Output the [x, y] coordinate of the center of the cell containing the given text.  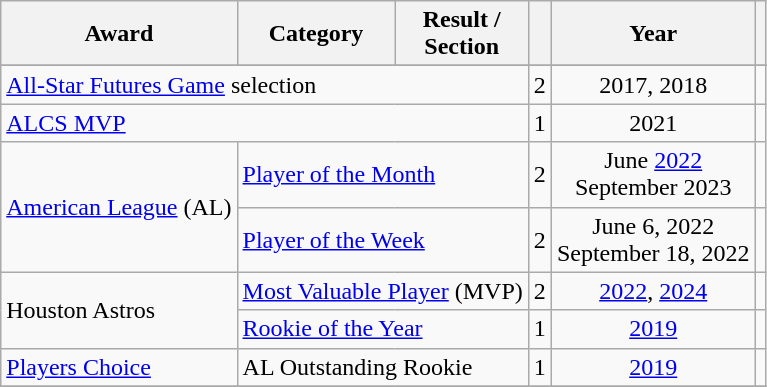
Player of the Week [382, 240]
2017, 2018 [653, 85]
Category [316, 34]
Players Choice [119, 367]
All-Star Futures Game selection [265, 85]
2022, 2024 [653, 291]
AL Outstanding Rookie [382, 367]
June 6, 2022 September 18, 2022 [653, 240]
2021 [653, 123]
Houston Astros [119, 310]
Rookie of the Year [382, 329]
Player of the Month [382, 174]
ALCS MVP [265, 123]
American League (AL) [119, 207]
June 2022 September 2023 [653, 174]
Award [119, 34]
Result / Section [462, 34]
Most Valuable Player (MVP) [382, 291]
Year [653, 34]
